Search for the cell housing the specified text and yield its [X, Y] center coordinate. 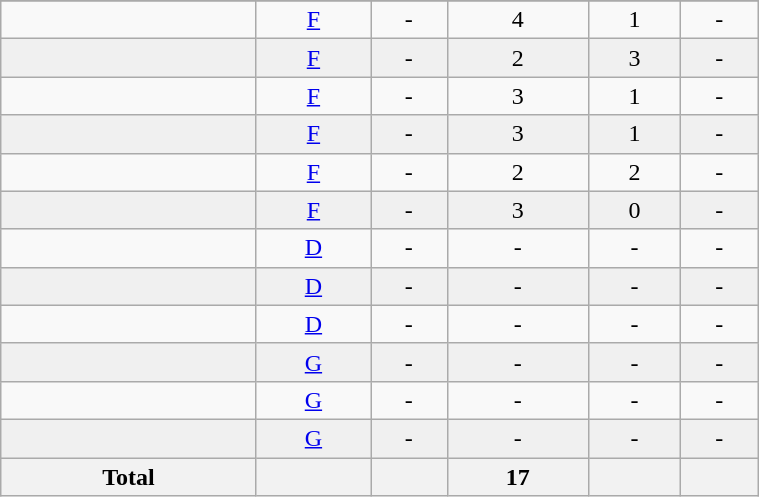
0 [634, 210]
Total [129, 477]
4 [518, 20]
17 [518, 477]
